From the cell containing the given text, extract its center point as [X, Y] coordinate. 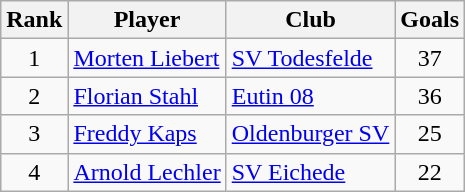
Rank [34, 20]
Freddy Kaps [147, 134]
37 [430, 58]
Florian Stahl [147, 96]
SV Todesfelde [310, 58]
3 [34, 134]
2 [34, 96]
25 [430, 134]
Oldenburger SV [310, 134]
Club [310, 20]
Morten Liebert [147, 58]
36 [430, 96]
1 [34, 58]
Goals [430, 20]
22 [430, 172]
Player [147, 20]
4 [34, 172]
Eutin 08 [310, 96]
SV Eichede [310, 172]
Arnold Lechler [147, 172]
